Return the (X, Y) coordinate for the center point of the cell that contains the specified text.  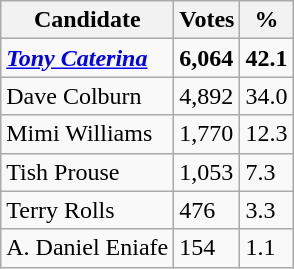
Dave Colburn (88, 96)
476 (207, 210)
12.3 (266, 134)
42.1 (266, 58)
1,053 (207, 172)
154 (207, 248)
Tish Prouse (88, 172)
Mimi Williams (88, 134)
Votes (207, 20)
Tony Caterina (88, 58)
6,064 (207, 58)
Terry Rolls (88, 210)
1,770 (207, 134)
3.3 (266, 210)
1.1 (266, 248)
34.0 (266, 96)
A. Daniel Eniafe (88, 248)
% (266, 20)
7.3 (266, 172)
Candidate (88, 20)
4,892 (207, 96)
